Provide the (x, y) coordinate of the cell's center where the given text is located.  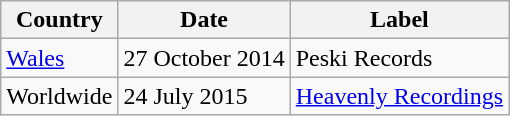
Heavenly Recordings (399, 96)
Label (399, 20)
27 October 2014 (204, 58)
Wales (60, 58)
24 July 2015 (204, 96)
Peski Records (399, 58)
Date (204, 20)
Worldwide (60, 96)
Country (60, 20)
